Find where the given text appears and provide that cell's center as [X, Y] coordinate. 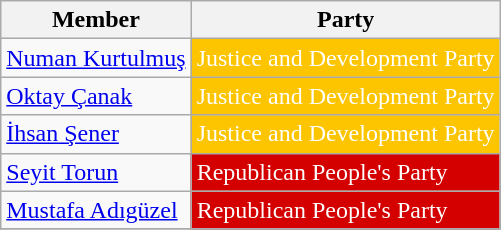
İhsan Şener [96, 134]
Seyit Torun [96, 172]
Oktay Çanak [96, 96]
Mustafa Adıgüzel [96, 210]
Member [96, 20]
Numan Kurtulmuş [96, 58]
Party [346, 20]
